Scan for the cell matching the given text and deliver its (X, Y) coordinate at center. 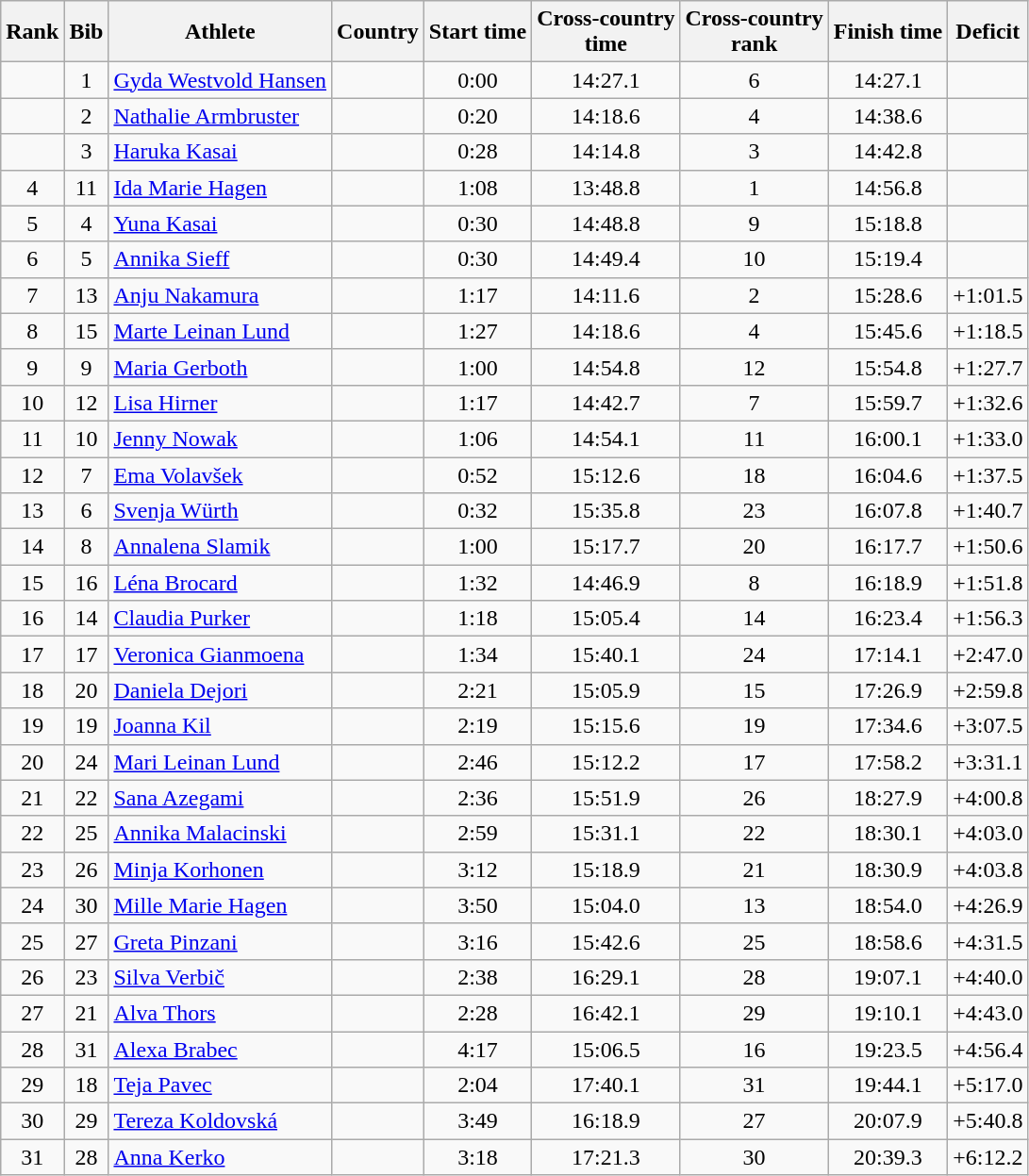
15:19.4 (888, 259)
Anju Nakamura (221, 295)
16:17.7 (888, 547)
Claudia Purker (221, 619)
+4:43.0 (988, 1013)
19:23.5 (888, 1050)
15:04.0 (606, 905)
+1:37.5 (988, 474)
2:46 (477, 762)
1:34 (477, 654)
Country (378, 32)
15:31.1 (606, 834)
Alva Thors (221, 1013)
+4:31.5 (988, 941)
3:18 (477, 1157)
4:17 (477, 1050)
2:19 (477, 726)
15:51.9 (606, 798)
17:34.6 (888, 726)
16:04.6 (888, 474)
Cross-countryrank (755, 32)
Yuna Kasai (221, 224)
+4:26.9 (988, 905)
Finish time (888, 32)
Daniela Dejori (221, 690)
+4:56.4 (988, 1050)
Cross-countrytime (606, 32)
Haruka Kasai (221, 152)
18:58.6 (888, 941)
+4:00.8 (988, 798)
Mari Leinan Lund (221, 762)
15:54.8 (888, 367)
2:36 (477, 798)
Mille Marie Hagen (221, 905)
+1:40.7 (988, 511)
1:08 (477, 188)
15:05.9 (606, 690)
1:27 (477, 331)
Léna Brocard (221, 583)
19:07.1 (888, 977)
+1:33.0 (988, 439)
Svenja Würth (221, 511)
Ema Volavšek (221, 474)
3:12 (477, 870)
15:45.6 (888, 331)
1:06 (477, 439)
15:06.5 (606, 1050)
15:18.9 (606, 870)
14:11.6 (606, 295)
3:49 (477, 1121)
Greta Pinzani (221, 941)
20:07.9 (888, 1121)
Maria Gerboth (221, 367)
19:44.1 (888, 1085)
Deficit (988, 32)
15:17.7 (606, 547)
0:52 (477, 474)
15:42.6 (606, 941)
+1:51.8 (988, 583)
3:50 (477, 905)
Teja Pavec (221, 1085)
+6:12.2 (988, 1157)
Anna Kerko (221, 1157)
Nathalie Armbruster (221, 116)
16:42.1 (606, 1013)
Minja Korhonen (221, 870)
2:21 (477, 690)
15:12.2 (606, 762)
Silva Verbič (221, 977)
+2:47.0 (988, 654)
15:59.7 (888, 403)
15:12.6 (606, 474)
0:32 (477, 511)
+4:40.0 (988, 977)
+1:18.5 (988, 331)
+1:56.3 (988, 619)
Rank (32, 32)
+3:31.1 (988, 762)
2:04 (477, 1085)
2:28 (477, 1013)
Athlete (221, 32)
14:49.4 (606, 259)
14:48.8 (606, 224)
14:42.8 (888, 152)
2:38 (477, 977)
20:39.3 (888, 1157)
Joanna Kil (221, 726)
15:18.8 (888, 224)
Marte Leinan Lund (221, 331)
0:20 (477, 116)
Jenny Nowak (221, 439)
+1:50.6 (988, 547)
+2:59.8 (988, 690)
+3:07.5 (988, 726)
14:46.9 (606, 583)
0:00 (477, 80)
3:16 (477, 941)
Bib (87, 32)
1:32 (477, 583)
Gyda Westvold Hansen (221, 80)
16:00.1 (888, 439)
14:14.8 (606, 152)
+5:40.8 (988, 1121)
Alexa Brabec (221, 1050)
+4:03.8 (988, 870)
Tereza Koldovská (221, 1121)
15:28.6 (888, 295)
17:26.9 (888, 690)
15:35.8 (606, 511)
15:05.4 (606, 619)
17:40.1 (606, 1085)
1:18 (477, 619)
14:56.8 (888, 188)
2:59 (477, 834)
Ida Marie Hagen (221, 188)
16:07.8 (888, 511)
+1:27.7 (988, 367)
14:38.6 (888, 116)
Annalena Slamik (221, 547)
14:54.1 (606, 439)
18:27.9 (888, 798)
18:54.0 (888, 905)
Sana Azegami (221, 798)
16:29.1 (606, 977)
+5:17.0 (988, 1085)
Annika Sieff (221, 259)
+4:03.0 (988, 834)
+1:01.5 (988, 295)
17:21.3 (606, 1157)
14:54.8 (606, 367)
16:23.4 (888, 619)
0:28 (477, 152)
Lisa Hirner (221, 403)
17:14.1 (888, 654)
18:30.9 (888, 870)
13:48.8 (606, 188)
14:42.7 (606, 403)
+1:32.6 (988, 403)
Start time (477, 32)
Veronica Gianmoena (221, 654)
15:40.1 (606, 654)
15:15.6 (606, 726)
Annika Malacinski (221, 834)
18:30.1 (888, 834)
19:10.1 (888, 1013)
17:58.2 (888, 762)
